Locate the cell with the specified text and output its [X, Y] center coordinate. 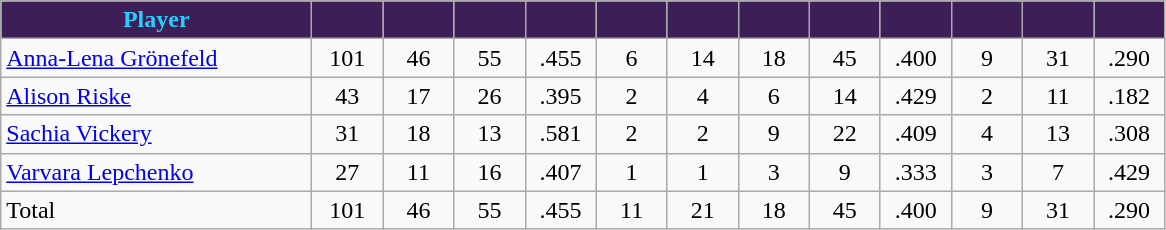
Sachia Vickery [156, 134]
.581 [560, 134]
16 [490, 172]
22 [844, 134]
21 [702, 210]
Total [156, 210]
Alison Riske [156, 96]
17 [418, 96]
7 [1058, 172]
.395 [560, 96]
Player [156, 20]
.407 [560, 172]
.308 [1130, 134]
Anna-Lena Grönefeld [156, 58]
Varvara Lepchenko [156, 172]
.409 [916, 134]
.333 [916, 172]
.182 [1130, 96]
26 [490, 96]
43 [348, 96]
27 [348, 172]
